Scan for the cell matching the given text and deliver its [x, y] coordinate at center. 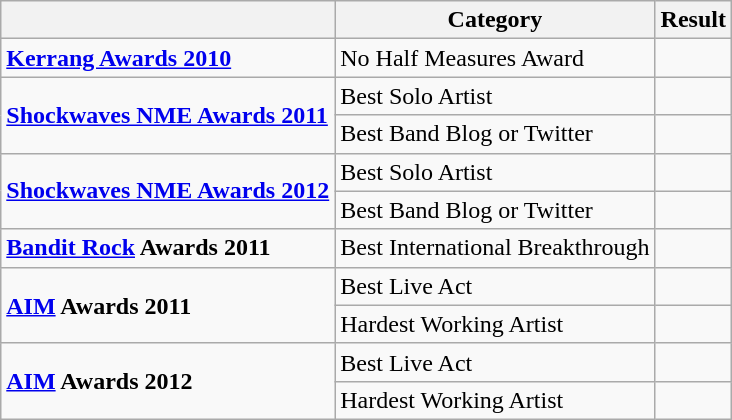
Result [693, 20]
AIM Awards 2012 [168, 381]
Shockwaves NME Awards 2012 [168, 191]
Shockwaves NME Awards 2011 [168, 115]
AIM Awards 2011 [168, 305]
Category [495, 20]
Bandit Rock Awards 2011 [168, 248]
Best International Breakthrough [495, 248]
No Half Measures Award [495, 58]
Kerrang Awards 2010 [168, 58]
